Scan for the cell matching the given text and deliver its (x, y) coordinate at center. 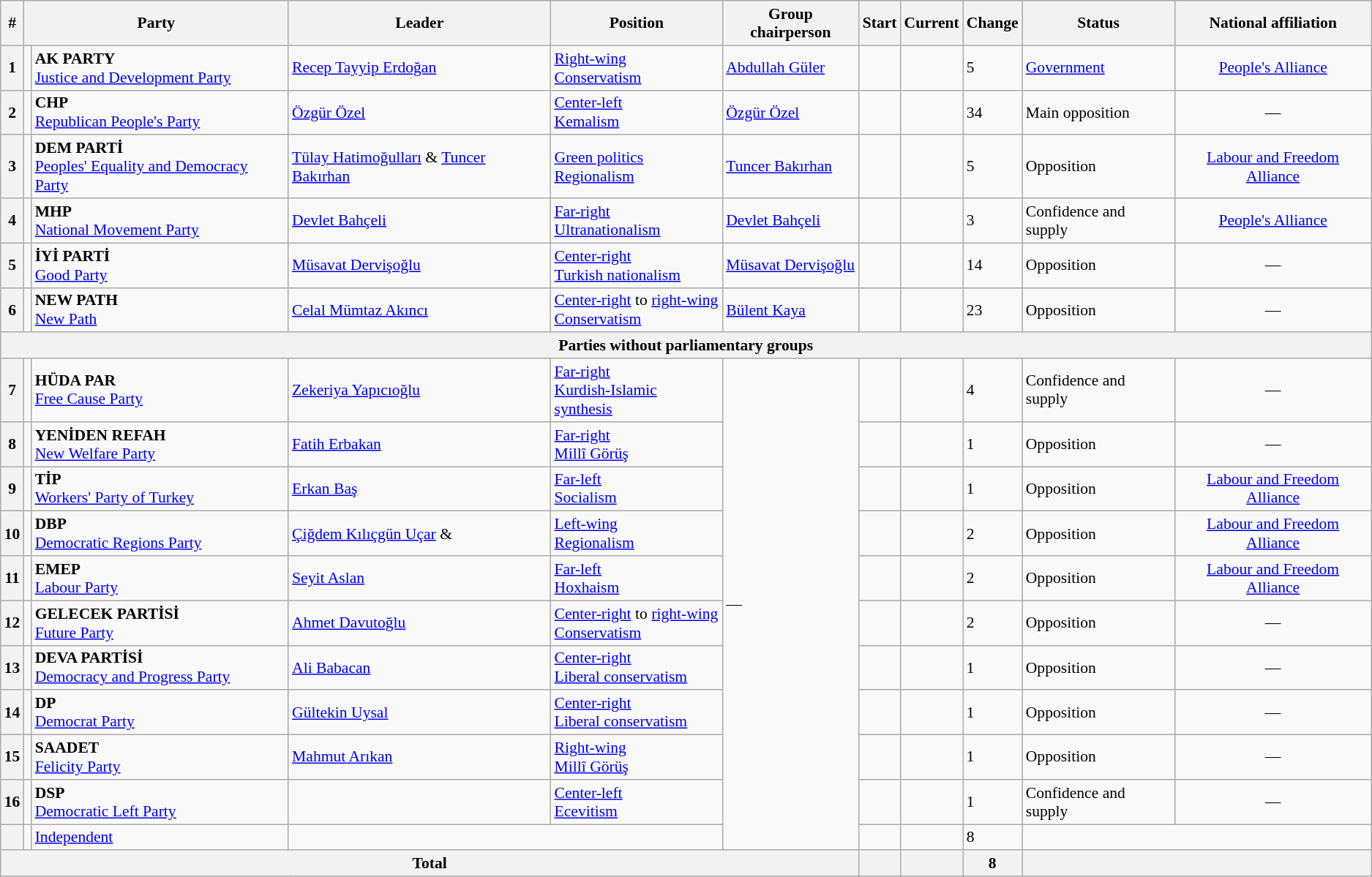
GELECEK PARTİSİ Future Party (160, 623)
EMEP Labour Party (160, 578)
Government (1099, 67)
11 (12, 578)
İYİ PARTİ Good Party (160, 265)
National affiliation (1273, 23)
Green politicsRegionalism (637, 167)
# (12, 23)
Far-rightUltranationalism (637, 221)
YENİDEN REFAH New Welfare Party (160, 445)
Zekeriya Yapıcıoğlu (419, 391)
DBP Democratic Regions Party (160, 534)
10 (12, 534)
Seyit Aslan (419, 578)
Abdullah Güler (790, 67)
Position (637, 23)
Leader (419, 23)
Celal Mümtaz Akıncı (419, 310)
34 (992, 113)
Tülay Hatimoğulları & Tuncer Bakırhan (419, 167)
NEW PATH New Path (160, 310)
12 (12, 623)
9 (12, 489)
Right-wingMillî Görüş (637, 758)
Group chairperson (790, 23)
6 (12, 310)
Çiğdem Kılıçgün Uçar & (419, 534)
DSP Democratic Left Party (160, 802)
Gültekin Uysal (419, 712)
13 (12, 667)
Ali Babacan (419, 667)
MHP National Movement Party (160, 221)
Right-wingConservatism (637, 67)
Mahmut Arıkan (419, 758)
Status (1099, 23)
Center-leftEcevitism (637, 802)
Parties without parliamentary groups (686, 346)
Start (880, 23)
DP Democrat Party (160, 712)
Far-rightKurdish-Islamic synthesis (637, 391)
Main opposition (1099, 113)
Recep Tayyip Erdoğan (419, 67)
AK PARTY Justice and Development Party (160, 67)
Center-rightTurkish nationalism (637, 265)
23 (992, 310)
Total (430, 864)
Far-leftSocialism (637, 489)
16 (12, 802)
Independent (160, 838)
DEVA PARTİSİ Democracy and Progress Party (160, 667)
Bülent Kaya (790, 310)
DEM PARTİ Peoples' Equality and Democracy Party (160, 167)
Current (932, 23)
HÜDA PAR Free Cause Party (160, 391)
7 (12, 391)
Party (156, 23)
Ahmet Davutoğlu (419, 623)
SAADET Felicity Party (160, 758)
CHP Republican People's Party (160, 113)
Erkan Baş (419, 489)
TİP Workers' Party of Turkey (160, 489)
Center-leftKemalism (637, 113)
Change (992, 23)
15 (12, 758)
Left-wingRegionalism (637, 534)
Far-leftHoxhaism (637, 578)
Fatih Erbakan (419, 445)
Far-rightMillî Görüş (637, 445)
Tuncer Bakırhan (790, 167)
